Detect which cell encompasses the target text, then output its [X, Y] center coordinate. 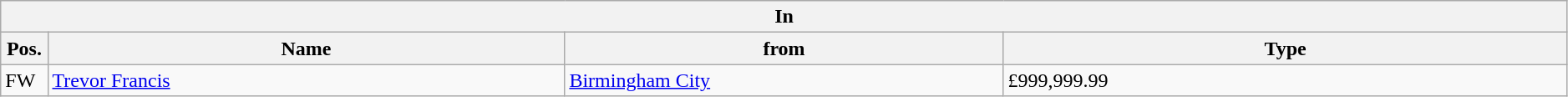
Trevor Francis [306, 80]
Name [306, 48]
In [784, 17]
FW [24, 80]
Type [1285, 48]
Pos. [24, 48]
from [784, 48]
£999,999.99 [1285, 80]
Birmingham City [784, 80]
